Extract the (X, Y) coordinate from the center of the cell holding the provided text.  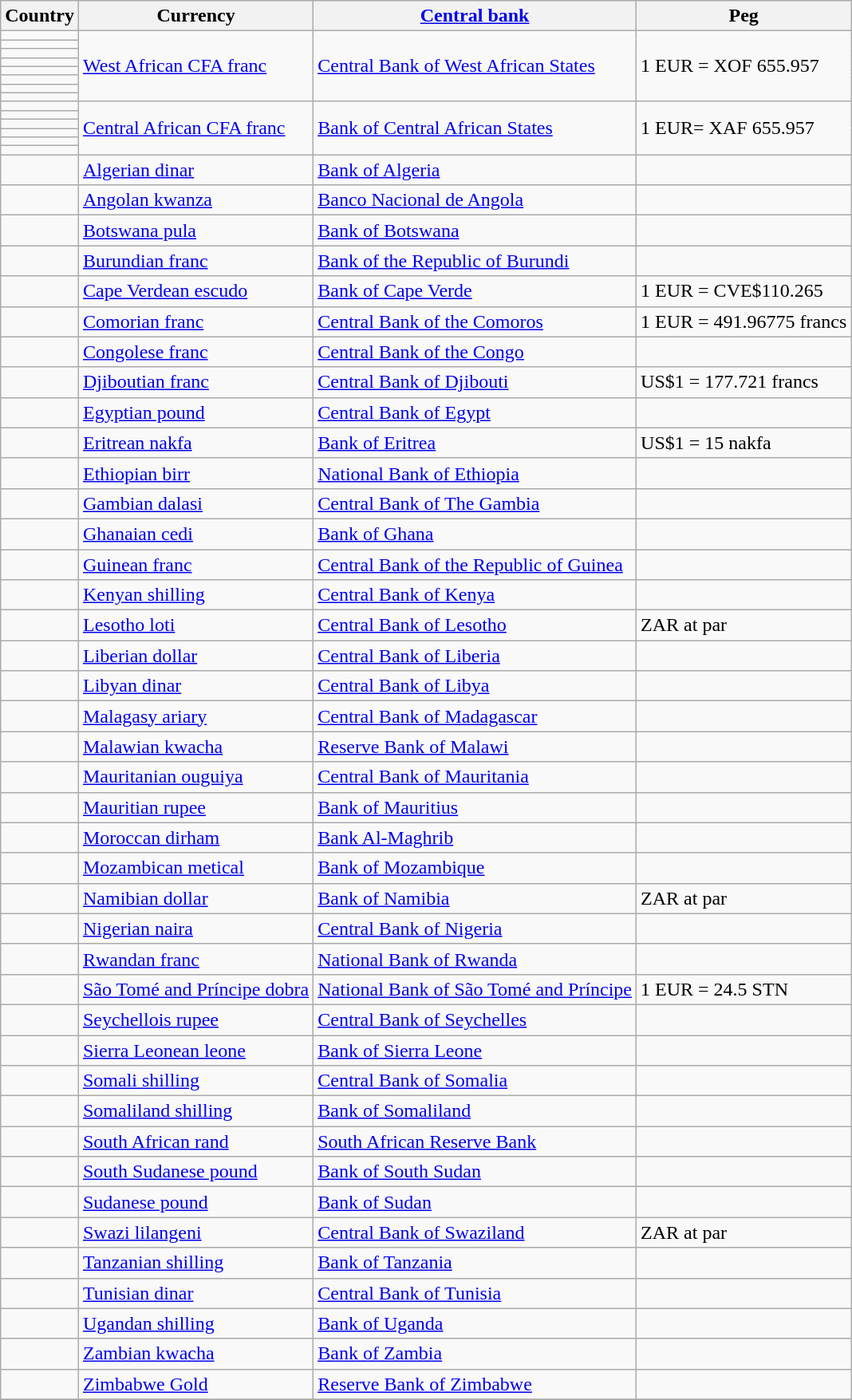
Tanzanian shilling (195, 1263)
Central Bank of Swaziland (475, 1232)
Central Bank of the Congo (475, 352)
West African CFA franc (195, 66)
Swazi lilangeni (195, 1232)
Egyptian pound (195, 412)
Nigerian naira (195, 929)
Currency (195, 16)
Bank of Uganda (475, 1323)
South African Reserve Bank (475, 1142)
Tunisian dinar (195, 1293)
Ethiopian birr (195, 473)
Malagasy ariary (195, 716)
Central Bank of Nigeria (475, 929)
South Sudanese pound (195, 1172)
Bank of Namibia (475, 898)
Central bank (475, 16)
Ghanaian cedi (195, 534)
Bank Al-Maghrib (475, 838)
Central Bank of The Gambia (475, 503)
Bank of Eritrea (475, 443)
1 EUR= XAF 655.957 (744, 128)
1 EUR = XOF 655.957 (744, 66)
Bank of Mauritius (475, 807)
Moroccan dirham (195, 838)
South African rand (195, 1142)
Central Bank of Mauritania (475, 777)
Peg (744, 16)
National Bank of Ethiopia (475, 473)
Central Bank of Djibouti (475, 382)
Ugandan shilling (195, 1323)
Bank of Tanzania (475, 1263)
Mauritian rupee (195, 807)
US$1 = 15 nakfa (744, 443)
Central Bank of the Comoros (475, 321)
Guinean franc (195, 564)
US$1 = 177.721 francs (744, 382)
Lesotho loti (195, 625)
Algerian dinar (195, 170)
Cape Verdean escudo (195, 291)
Sudanese pound (195, 1202)
Central African CFA franc (195, 128)
Bank of Cape Verde (475, 291)
Country (40, 16)
Somaliland shilling (195, 1111)
Gambian dalasi (195, 503)
1 EUR = 491.96775 francs (744, 321)
Somali shilling (195, 1081)
Rwandan franc (195, 959)
1 EUR = 24.5 STN (744, 989)
Zambian kwacha (195, 1354)
Bank of Sudan (475, 1202)
Eritrean nakfa (195, 443)
Botswana pula (195, 231)
Bank of Zambia (475, 1354)
Djiboutian franc (195, 382)
Central Bank of the Republic of Guinea (475, 564)
Seychellois rupee (195, 1019)
Malawian kwacha (195, 747)
Liberian dollar (195, 656)
Central Bank of Kenya (475, 595)
Bank of South Sudan (475, 1172)
Congolese franc (195, 352)
Comorian franc (195, 321)
1 EUR = CVE$110.265 (744, 291)
Central Bank of Egypt (475, 412)
Central Bank of Seychelles (475, 1019)
Libyan dinar (195, 686)
Bank of the Republic of Burundi (475, 261)
Bank of Mozambique (475, 868)
Namibian dollar (195, 898)
Mauritanian ouguiya (195, 777)
Kenyan shilling (195, 595)
Sierra Leonean leone (195, 1051)
Burundian franc (195, 261)
Bank of Botswana (475, 231)
Central Bank of Tunisia (475, 1293)
Reserve Bank of Malawi (475, 747)
Banco Nacional de Angola (475, 200)
Angolan kwanza (195, 200)
Central Bank of Madagascar (475, 716)
Reserve Bank of Zimbabwe (475, 1384)
Central Bank of Lesotho (475, 625)
Zimbabwe Gold (195, 1384)
Bank of Sierra Leone (475, 1051)
National Bank of São Tomé and Príncipe (475, 989)
Bank of Ghana (475, 534)
National Bank of Rwanda (475, 959)
Bank of Algeria (475, 170)
Mozambican metical (195, 868)
Central Bank of Libya (475, 686)
Bank of Central African States (475, 128)
Bank of Somaliland (475, 1111)
Central Bank of West African States (475, 66)
Central Bank of Somalia (475, 1081)
São Tomé and Príncipe dobra (195, 989)
Central Bank of Liberia (475, 656)
